Scan for the cell matching the given text and deliver its [x, y] coordinate at center. 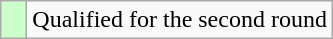
Qualified for the second round [180, 20]
